Locate the cell with the specified text and output its (X, Y) center coordinate. 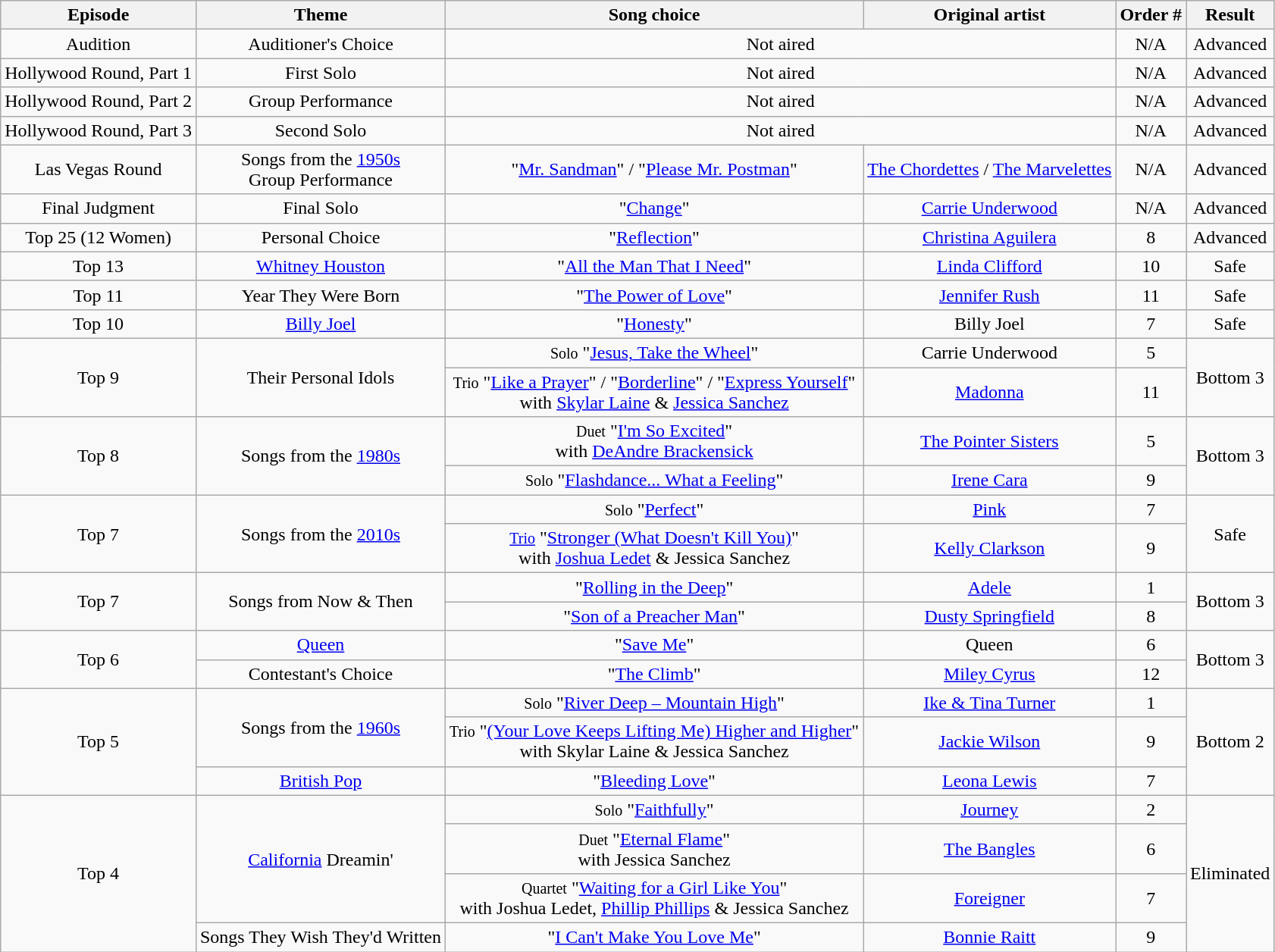
Dusty Springfield (990, 616)
Songs from the 1980s (320, 456)
The Chordettes / The Marvelettes (990, 170)
Solo "Flashdance... What a Feeling" (655, 481)
"Son of a Preacher Man" (655, 616)
Bottom 2 (1230, 741)
Top 5 (99, 741)
Top 4 (99, 873)
Final Judgment (99, 208)
Hollywood Round, Part 1 (99, 73)
Final Solo (320, 208)
Foreigner (990, 897)
Top 9 (99, 377)
Hollywood Round, Part 3 (99, 130)
Jennifer Rush (990, 295)
Their Personal Idols (320, 377)
Whitney Houston (320, 266)
Bonnie Raitt (990, 937)
The Pointer Sisters (990, 441)
"Rolling in the Deep" (655, 587)
Group Performance (320, 102)
Hollywood Round, Part 2 (99, 102)
"The Power of Love" (655, 295)
Leona Lewis (990, 781)
Order # (1151, 15)
10 (1151, 266)
Original artist (990, 15)
Solo "River Deep – Mountain High" (655, 703)
Journey (990, 810)
2 (1151, 810)
Madonna (990, 391)
Top 13 (99, 266)
Top 11 (99, 295)
Trio "Stronger (What Doesn't Kill You)" with Joshua Ledet & Jessica Sanchez (655, 549)
Jackie Wilson (990, 741)
Miley Cyrus (990, 674)
Songs from the 2010s (320, 534)
California Dreamin' (320, 859)
Adele (990, 587)
"Bleeding Love" (655, 781)
First Solo (320, 73)
Top 6 (99, 659)
Contestant's Choice (320, 674)
Solo "Faithfully" (655, 810)
Songs from the 1950sGroup Performance (320, 170)
12 (1151, 674)
Linda Clifford (990, 266)
"Reflection" (655, 237)
Personal Choice (320, 237)
Second Solo (320, 130)
Christina Aguilera (990, 237)
"Save Me" (655, 645)
The Bangles (990, 849)
British Pop (320, 781)
Pink (990, 509)
Trio "Like a Prayer" / "Borderline" / "Express Yourself" with Skylar Laine & Jessica Sanchez (655, 391)
"Honesty" (655, 324)
Eliminated (1230, 873)
Las Vegas Round (99, 170)
Ike & Tina Turner (990, 703)
Quartet "Waiting for a Girl Like You"with Joshua Ledet, Phillip Phillips & Jessica Sanchez (655, 897)
Audition (99, 44)
Auditioner's Choice (320, 44)
Solo "Jesus, Take the Wheel" (655, 352)
Duet "Eternal Flame"with Jessica Sanchez (655, 849)
Year They Were Born (320, 295)
Top 25 (12 Women) (99, 237)
Top 8 (99, 456)
Kelly Clarkson (990, 549)
"I Can't Make You Love Me" (655, 937)
Theme (320, 15)
Songs from Now & Then (320, 602)
"All the Man That I Need" (655, 266)
Songs They Wish They'd Written (320, 937)
Top 10 (99, 324)
Episode (99, 15)
Trio "(Your Love Keeps Lifting Me) Higher and Higher" with Skylar Laine & Jessica Sanchez (655, 741)
"Mr. Sandman" / "Please Mr. Postman" (655, 170)
"The Climb" (655, 674)
Songs from the 1960s (320, 728)
Solo "Perfect" (655, 509)
Irene Cara (990, 481)
Duet "I'm So Excited"with DeAndre Brackensick (655, 441)
Result (1230, 15)
Song choice (655, 15)
"Change" (655, 208)
